Return (X, Y) of the center of cell containing provided text 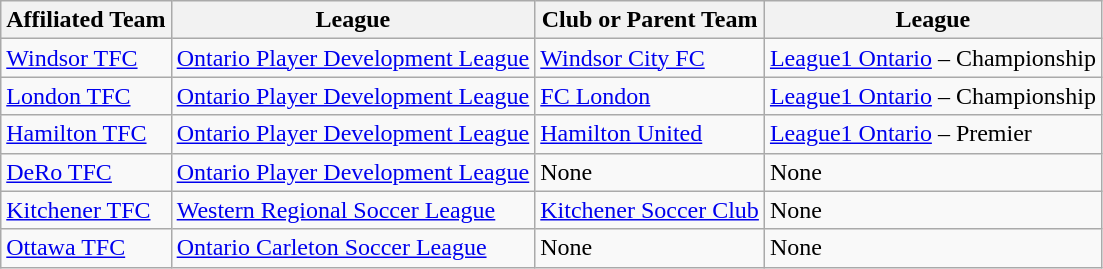
Affiliated Team (86, 20)
Kitchener Soccer Club (650, 210)
DeRo TFC (86, 172)
Windsor City FC (650, 58)
Western Regional Soccer League (353, 210)
London TFC (86, 96)
Hamilton TFC (86, 134)
FC London (650, 96)
League1 Ontario – Premier (932, 134)
Ontario Carleton Soccer League (353, 248)
Windsor TFC (86, 58)
Club or Parent Team (650, 20)
Kitchener TFC (86, 210)
Hamilton United (650, 134)
Ottawa TFC (86, 248)
